Pinpoint the cell where the given text exists, returning its (X, Y) midpoint coordinate. 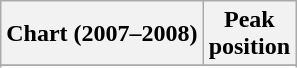
Peakposition (249, 34)
Chart (2007–2008) (102, 34)
